From the cell containing the given text, extract its center point as [x, y] coordinate. 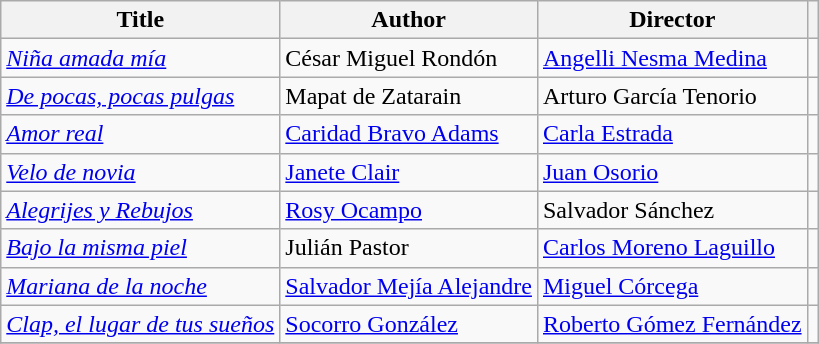
Clap, el lugar de tus sueños [140, 324]
Janete Clair [409, 172]
Socorro González [409, 324]
Angelli Nesma Medina [672, 58]
Alegrijes y Rebujos [140, 210]
Carla Estrada [672, 134]
Miguel Córcega [672, 286]
Rosy Ocampo [409, 210]
Salvador Sánchez [672, 210]
Juan Osorio [672, 172]
Julián Pastor [409, 248]
Author [409, 20]
De pocas, pocas pulgas [140, 96]
Niña amada mía [140, 58]
Title [140, 20]
Velo de novia [140, 172]
Carlos Moreno Laguillo [672, 248]
Bajo la misma piel [140, 248]
Director [672, 20]
Amor real [140, 134]
Salvador Mejía Alejandre [409, 286]
Caridad Bravo Adams [409, 134]
Mariana de la noche [140, 286]
Arturo García Tenorio [672, 96]
Mapat de Zatarain [409, 96]
César Miguel Rondón [409, 58]
Roberto Gómez Fernández [672, 324]
